Identify which cell holds the provided text, then report its (x, y) central coordinate. 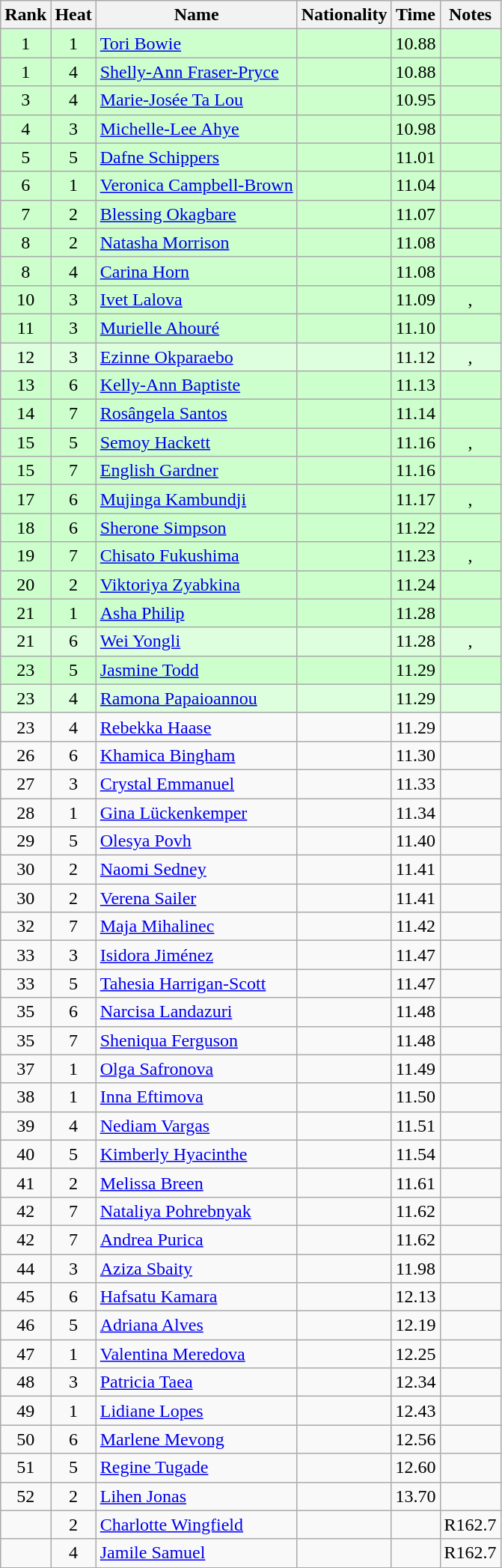
11.30 (416, 755)
11.49 (416, 1069)
40 (25, 1154)
Ezinne Okparaebo (196, 357)
11.09 (416, 299)
20 (25, 585)
28 (25, 812)
10.95 (416, 100)
46 (25, 1326)
48 (25, 1382)
11 (25, 328)
Valentina Meredova (196, 1354)
Regine Tugade (196, 1468)
47 (25, 1354)
Aziza Sbaity (196, 1269)
11.51 (416, 1126)
Olesya Povh (196, 841)
Time (416, 15)
Melissa Breen (196, 1183)
Ramona Papaioannou (196, 698)
39 (25, 1126)
Khamica Bingham (196, 755)
Veronica Campbell-Brown (196, 186)
12.34 (416, 1382)
10 (25, 299)
Sherone Simpson (196, 528)
11.14 (416, 414)
Name (196, 15)
13.70 (416, 1496)
11.33 (416, 784)
Shelly-Ann Fraser-Pryce (196, 72)
Olga Safronova (196, 1069)
Maja Mihalinec (196, 927)
Tahesia Harrigan-Scott (196, 983)
Adriana Alves (196, 1326)
Wei Yongli (196, 641)
12.13 (416, 1297)
11.23 (416, 556)
Sheniqua Ferguson (196, 1040)
17 (25, 499)
11.22 (416, 528)
13 (25, 385)
Nataliya Pohrebnyak (196, 1211)
11.50 (416, 1097)
Andrea Purica (196, 1239)
11.34 (416, 812)
14 (25, 414)
Narcisa Landazuri (196, 1012)
Asha Philip (196, 613)
Gina Lückenkemper (196, 812)
32 (25, 927)
Lihen Jonas (196, 1496)
19 (25, 556)
Naomi Sedney (196, 870)
11.61 (416, 1183)
27 (25, 784)
11.24 (416, 585)
Patricia Taea (196, 1382)
51 (25, 1468)
37 (25, 1069)
11.12 (416, 357)
Crystal Emmanuel (196, 784)
Marie-Josée Ta Lou (196, 100)
49 (25, 1411)
12 (25, 357)
Tori Bowie (196, 43)
18 (25, 528)
Nediam Vargas (196, 1126)
Verena Sailer (196, 898)
12.25 (416, 1354)
Charlotte Wingfield (196, 1525)
Jasmine Todd (196, 670)
11.07 (416, 214)
11.98 (416, 1269)
41 (25, 1183)
Mujinga Kambundji (196, 499)
11.13 (416, 385)
29 (25, 841)
11.10 (416, 328)
Nationality (344, 15)
Kimberly Hyacinthe (196, 1154)
Carina Horn (196, 271)
English Gardner (196, 471)
Viktoriya Zyabkina (196, 585)
Inna Eftimova (196, 1097)
Ivet Lalova (196, 299)
11.04 (416, 186)
45 (25, 1297)
Rebekka Haase (196, 727)
Lidiane Lopes (196, 1411)
Dafne Schippers (196, 157)
Michelle-Lee Ahye (196, 129)
Blessing Okagbare (196, 214)
52 (25, 1496)
11.54 (416, 1154)
Rank (25, 15)
12.56 (416, 1439)
Heat (73, 15)
11.17 (416, 499)
Kelly-Ann Baptiste (196, 385)
Natasha Morrison (196, 242)
26 (25, 755)
12.43 (416, 1411)
10.98 (416, 129)
12.60 (416, 1468)
11.42 (416, 927)
Jamile Samuel (196, 1553)
Hafsatu Kamara (196, 1297)
38 (25, 1097)
Rosângela Santos (196, 414)
Semoy Hackett (196, 442)
Marlene Mevong (196, 1439)
12.19 (416, 1326)
Murielle Ahouré (196, 328)
11.40 (416, 841)
11.01 (416, 157)
Notes (470, 15)
Isidora Jiménez (196, 955)
50 (25, 1439)
44 (25, 1269)
Chisato Fukushima (196, 556)
